Identify which cell holds the provided text, then report its (X, Y) central coordinate. 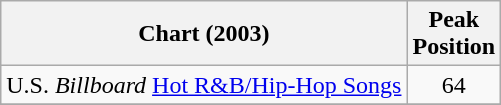
U.S. Billboard Hot R&B/Hip-Hop Songs (204, 85)
PeakPosition (454, 34)
Chart (2003) (204, 34)
64 (454, 85)
